Find where the given text appears and provide that cell's center as (X, Y) coordinate. 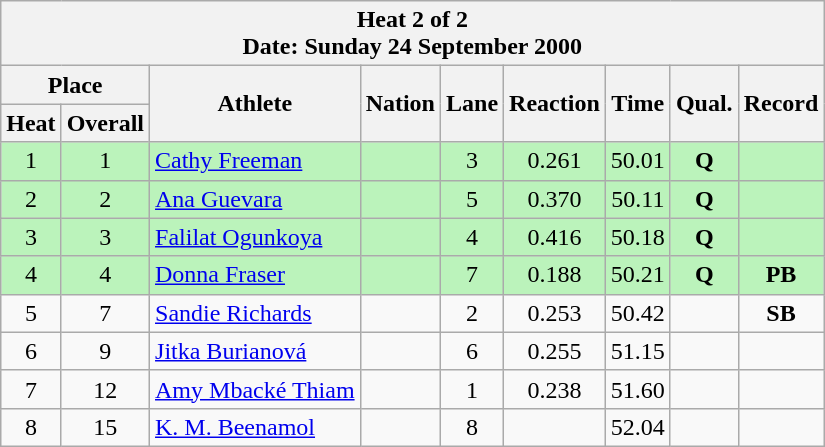
Sandie Richards (256, 313)
Qual. (704, 104)
0.261 (555, 161)
Donna Fraser (256, 275)
Heat (31, 123)
12 (105, 389)
51.60 (638, 389)
Time (638, 104)
0.238 (555, 389)
Amy Mbacké Thiam (256, 389)
Place (76, 85)
50.01 (638, 161)
0.255 (555, 351)
50.21 (638, 275)
Nation (400, 104)
Ana Guevara (256, 199)
Jitka Burianová (256, 351)
50.42 (638, 313)
0.253 (555, 313)
Record (781, 104)
50.11 (638, 199)
Falilat Ogunkoya (256, 237)
9 (105, 351)
50.18 (638, 237)
Heat 2 of 2 Date: Sunday 24 September 2000 (412, 34)
Lane (472, 104)
K. M. Beenamol (256, 427)
Reaction (555, 104)
Athlete (256, 104)
0.416 (555, 237)
PB (781, 275)
51.15 (638, 351)
SB (781, 313)
52.04 (638, 427)
0.188 (555, 275)
0.370 (555, 199)
Cathy Freeman (256, 161)
15 (105, 427)
Overall (105, 123)
